From the cell containing the given text, extract its center point as [X, Y] coordinate. 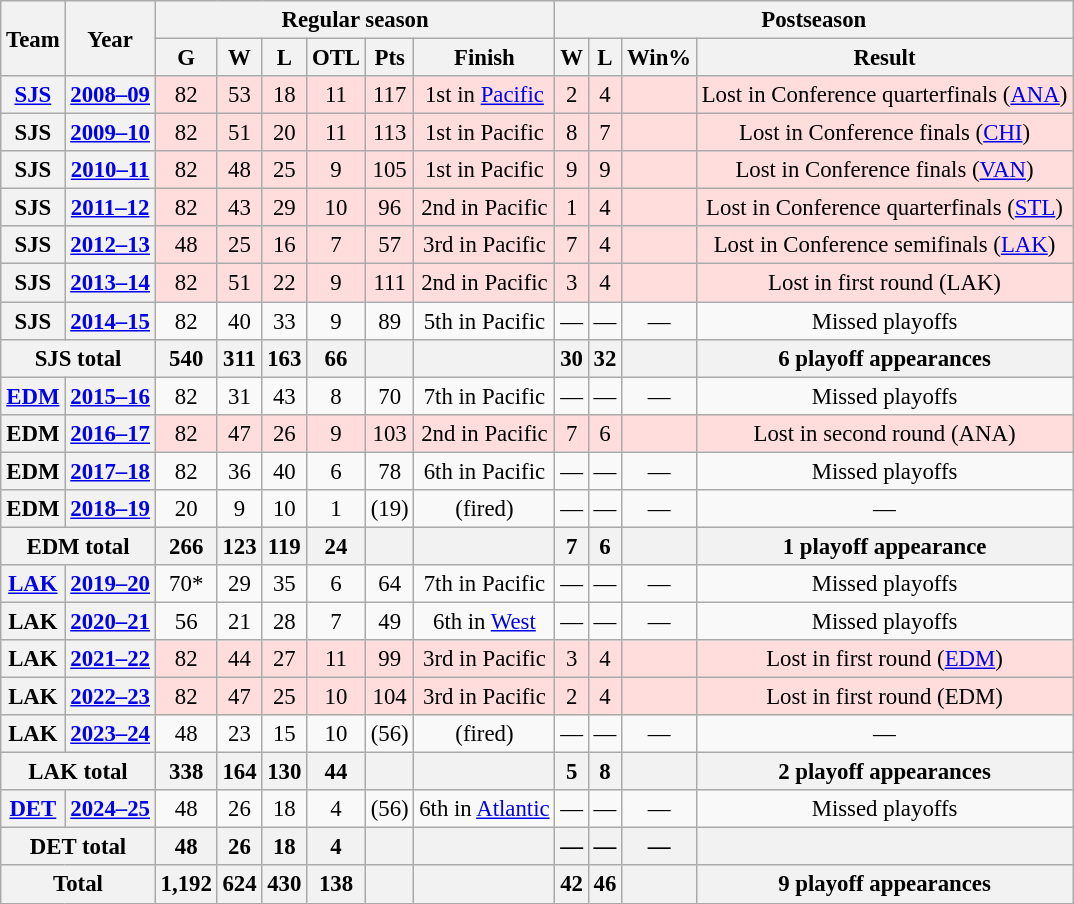
1 playoff appearance [884, 546]
113 [390, 133]
(19) [390, 509]
117 [390, 95]
103 [390, 433]
Result [884, 58]
105 [390, 170]
G [186, 58]
Win% [660, 58]
Finish [484, 58]
6th in Atlantic [484, 809]
56 [186, 621]
111 [390, 283]
2008–09 [110, 95]
130 [284, 772]
28 [284, 621]
2016–17 [110, 433]
2012–13 [110, 245]
21 [240, 621]
624 [240, 885]
99 [390, 659]
6th in Pacific [484, 471]
Lost in second round (ANA) [884, 433]
9 playoff appearances [884, 885]
OTL [336, 58]
2024–25 [110, 809]
33 [284, 321]
49 [390, 621]
5th in Pacific [484, 321]
Pts [390, 58]
123 [240, 546]
42 [572, 885]
5 [572, 772]
Postseason [814, 20]
Team [33, 38]
Lost in Conference quarterfinals (ANA) [884, 95]
70 [390, 396]
2010–11 [110, 170]
164 [240, 772]
2020–21 [110, 621]
266 [186, 546]
2009–10 [110, 133]
2011–12 [110, 208]
104 [390, 697]
35 [284, 584]
96 [390, 208]
70* [186, 584]
Lost in Conference semifinals (LAK) [884, 245]
Total [78, 885]
Lost in Conference finals (VAN) [884, 170]
430 [284, 885]
2021–22 [110, 659]
540 [186, 358]
36 [240, 471]
Lost in Conference finals (CHI) [884, 133]
27 [284, 659]
SJS total [78, 358]
1,192 [186, 885]
DET [33, 809]
23 [240, 734]
2015–16 [110, 396]
6th in West [484, 621]
2017–18 [110, 471]
32 [604, 358]
Lost in Conference quarterfinals (STL) [884, 208]
2018–19 [110, 509]
2023–24 [110, 734]
163 [284, 358]
53 [240, 95]
30 [572, 358]
338 [186, 772]
24 [336, 546]
64 [390, 584]
2013–14 [110, 283]
78 [390, 471]
2 playoff appearances [884, 772]
57 [390, 245]
2014–15 [110, 321]
66 [336, 358]
138 [336, 885]
89 [390, 321]
22 [284, 283]
311 [240, 358]
31 [240, 396]
Lost in first round (LAK) [884, 283]
Year [110, 38]
16 [284, 245]
46 [604, 885]
DET total [78, 847]
2022–23 [110, 697]
6 playoff appearances [884, 358]
15 [284, 734]
Regular season [355, 20]
119 [284, 546]
EDM total [78, 546]
2019–20 [110, 584]
LAK total [78, 772]
